Provide the (x, y) coordinate of the cell's center where the given text is located.  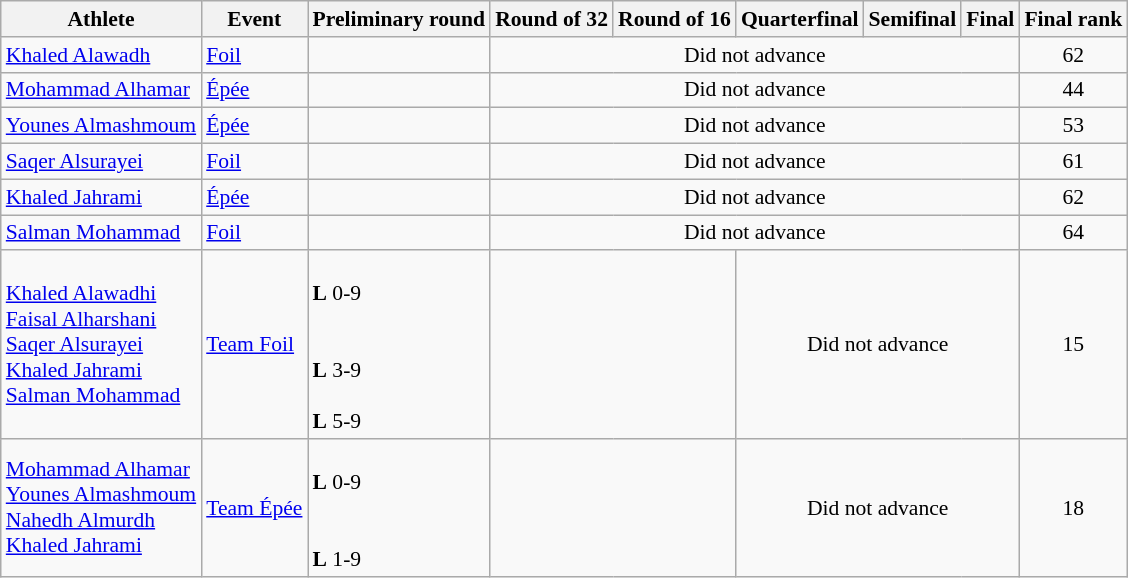
Team Foil (254, 346)
Khaled AlawadhiFaisal AlharshaniSaqer AlsurayeiKhaled JahramiSalman Mohammad (101, 346)
Final rank (1073, 19)
Khaled Jahrami (101, 197)
Saqer Alsurayei (101, 162)
Younes Almashmoum (101, 126)
18 (1073, 508)
44 (1073, 90)
Event (254, 19)
Team Épée (254, 508)
Mohammad AlhamarYounes AlmashmoumNahedh AlmurdhKhaled Jahrami (101, 508)
Semifinal (913, 19)
L 0-9 L 1-9 (400, 508)
53 (1073, 126)
Round of 16 (674, 19)
Mohammad Alhamar (101, 90)
Khaled Alawadh (101, 55)
Quarterfinal (800, 19)
L 0-9 L 3-9 L 5-9 (400, 346)
15 (1073, 346)
Salman Mohammad (101, 233)
Athlete (101, 19)
61 (1073, 162)
64 (1073, 233)
Preliminary round (400, 19)
Round of 32 (552, 19)
Final (990, 19)
